For the text-containing cell, return its midpoint in (X, Y) coordinate format. 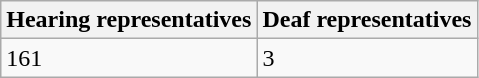
Hearing representatives (129, 20)
3 (367, 58)
161 (129, 58)
Deaf representatives (367, 20)
